Capture the cell that displays the provided text and extract its (x, y) central coordinate. 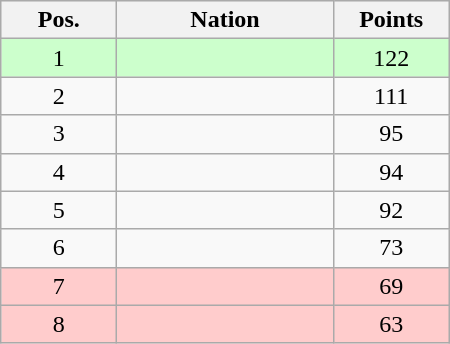
Nation (225, 20)
6 (59, 248)
95 (391, 134)
122 (391, 58)
8 (59, 324)
1 (59, 58)
92 (391, 210)
94 (391, 172)
4 (59, 172)
73 (391, 248)
Pos. (59, 20)
Points (391, 20)
7 (59, 286)
111 (391, 96)
63 (391, 324)
2 (59, 96)
69 (391, 286)
3 (59, 134)
5 (59, 210)
